Return (x, y) of the center of cell containing provided text 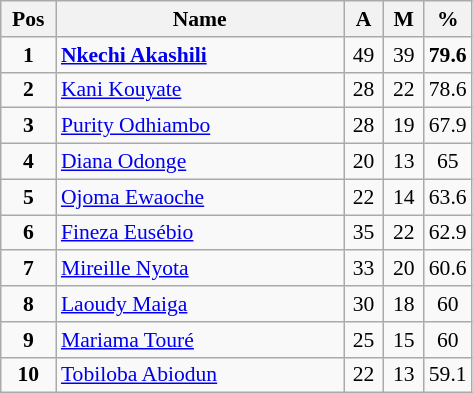
7 (28, 269)
63.6 (448, 197)
2 (28, 90)
Mireille Nyota (200, 269)
10 (28, 375)
33 (364, 269)
A (364, 19)
62.9 (448, 233)
78.6 (448, 90)
49 (364, 55)
Purity Odhiambo (200, 126)
35 (364, 233)
Kani Kouyate (200, 90)
8 (28, 304)
59.1 (448, 375)
14 (404, 197)
67.9 (448, 126)
60.6 (448, 269)
18 (404, 304)
Tobiloba Abiodun (200, 375)
79.6 (448, 55)
30 (364, 304)
Laoudy Maiga (200, 304)
Mariama Touré (200, 340)
6 (28, 233)
3 (28, 126)
Diana Odonge (200, 162)
4 (28, 162)
Ojoma Ewaoche (200, 197)
Name (200, 19)
39 (404, 55)
19 (404, 126)
5 (28, 197)
Fineza Eusébio (200, 233)
Pos (28, 19)
M (404, 19)
% (448, 19)
Nkechi Akashili (200, 55)
65 (448, 162)
1 (28, 55)
9 (28, 340)
25 (364, 340)
15 (404, 340)
